Return the (x, y) coordinate for the center point of the cell that contains the specified text.  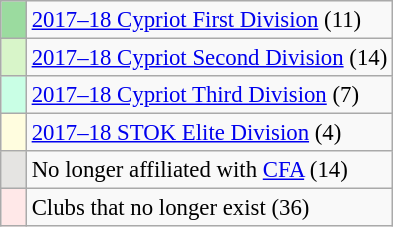
2017–18 Cypriot Second Division (14) (209, 58)
No longer affiliated with CFA (14) (209, 170)
2017–18 Cypriot First Division (11) (209, 20)
Clubs that no longer exist (36) (209, 208)
2017–18 STOK Elite Division (4) (209, 133)
2017–18 Cypriot Third Division (7) (209, 95)
